Capture the cell that displays the provided text and extract its (x, y) central coordinate. 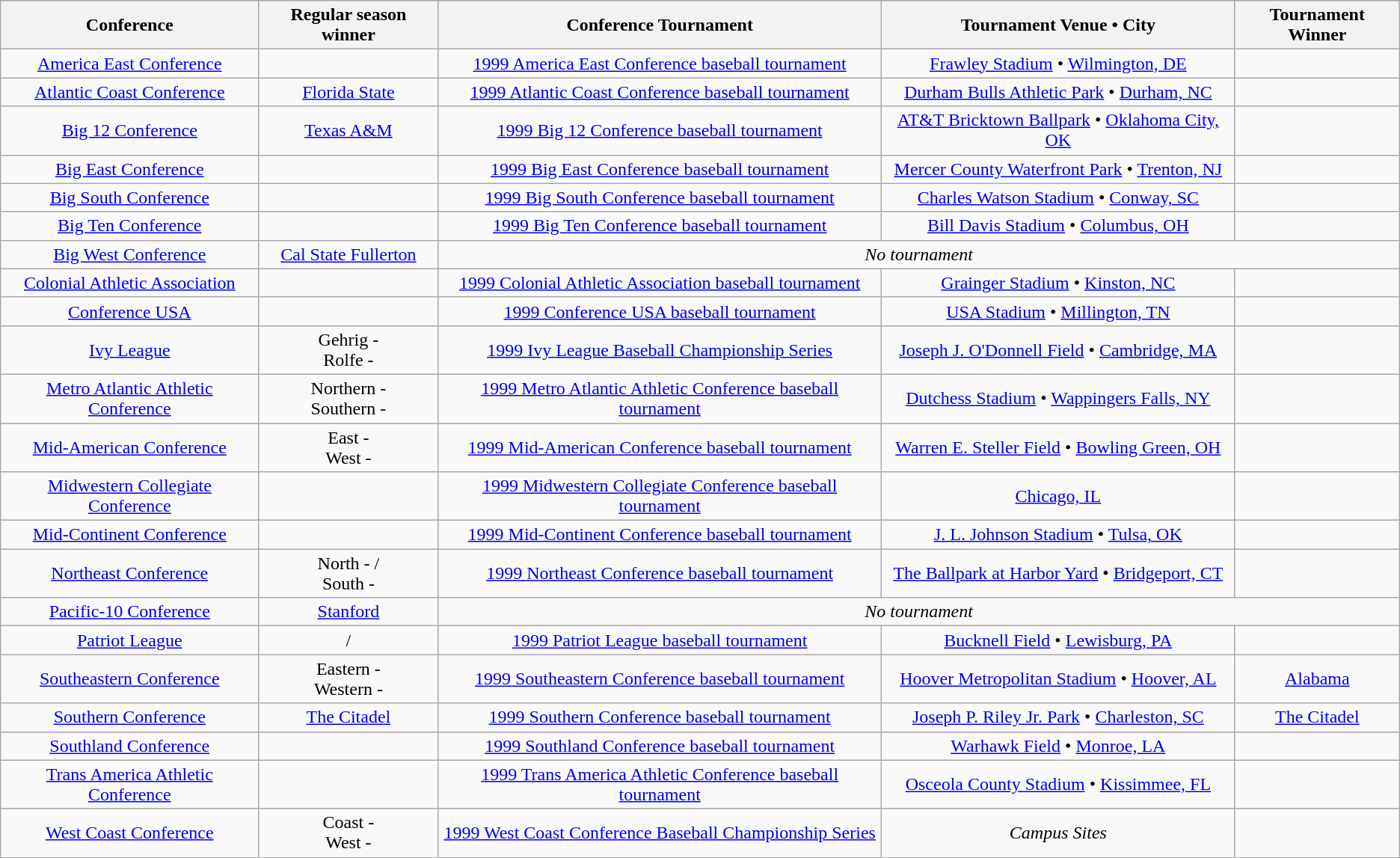
1999 Ivy League Baseball Championship Series (660, 350)
1999 Patriot League baseball tournament (660, 640)
1999 Mid-American Conference baseball tournament (660, 447)
1999 Northeast Conference baseball tournament (660, 573)
Warren E. Steller Field • Bowling Green, OH (1057, 447)
Mid-Continent Conference (130, 535)
Patriot League (130, 640)
Joseph J. O'Donnell Field • Cambridge, MA (1057, 350)
Mercer County Waterfront Park • Trenton, NJ (1057, 169)
Conference USA (130, 311)
Grainger Stadium • Kinston, NC (1057, 283)
Dutchess Stadium • Wappingers Falls, NY (1057, 398)
Trans America Athletic Conference (130, 784)
Eastern - Western - (349, 679)
Stanford (349, 612)
West Coast Conference (130, 833)
Conference (130, 25)
1999 Big 12 Conference baseball tournament (660, 130)
Chicago, IL (1057, 497)
1999 Big East Conference baseball tournament (660, 169)
1999 Midwestern Collegiate Conference baseball tournament (660, 497)
Frawley Stadium • Wilmington, DE (1057, 64)
East - West - (349, 447)
Big West Conference (130, 254)
Big 12 Conference (130, 130)
Warhawk Field • Monroe, LA (1057, 746)
/ (349, 640)
Mid-American Conference (130, 447)
Southeastern Conference (130, 679)
Tournament Venue • City (1057, 25)
J. L. Johnson Stadium • Tulsa, OK (1057, 535)
1999 Trans America Athletic Conference baseball tournament (660, 784)
1999 Southeastern Conference baseball tournament (660, 679)
Alabama (1317, 679)
Conference Tournament (660, 25)
The Ballpark at Harbor Yard • Bridgeport, CT (1057, 573)
Regular season winner (349, 25)
Big South Conference (130, 197)
1999 Conference USA baseball tournament (660, 311)
Bill Davis Stadium • Columbus, OH (1057, 226)
Colonial Athletic Association (130, 283)
1999 Atlantic Coast Conference baseball tournament (660, 92)
1999 Southern Conference baseball tournament (660, 717)
Texas A&M (349, 130)
Campus Sites (1057, 833)
1999 West Coast Conference Baseball Championship Series (660, 833)
Tournament Winner (1317, 25)
Cal State Fullerton (349, 254)
Florida State (349, 92)
Coast - West - (349, 833)
Northeast Conference (130, 573)
America East Conference (130, 64)
Durham Bulls Athletic Park • Durham, NC (1057, 92)
1999 America East Conference baseball tournament (660, 64)
Charles Watson Stadium • Conway, SC (1057, 197)
Hoover Metropolitan Stadium • Hoover, AL (1057, 679)
Southland Conference (130, 746)
1999 Mid-Continent Conference baseball tournament (660, 535)
1999 Southland Conference baseball tournament (660, 746)
USA Stadium • Millington, TN (1057, 311)
Big East Conference (130, 169)
Osceola County Stadium • Kissimmee, FL (1057, 784)
Northern - Southern - (349, 398)
Gehrig - Rolfe - (349, 350)
1999 Big South Conference baseball tournament (660, 197)
Pacific-10 Conference (130, 612)
Southern Conference (130, 717)
Metro Atlantic Athletic Conference (130, 398)
1999 Colonial Athletic Association baseball tournament (660, 283)
Midwestern Collegiate Conference (130, 497)
AT&T Bricktown Ballpark • Oklahoma City, OK (1057, 130)
Atlantic Coast Conference (130, 92)
1999 Big Ten Conference baseball tournament (660, 226)
Bucknell Field • Lewisburg, PA (1057, 640)
Ivy League (130, 350)
Joseph P. Riley Jr. Park • Charleston, SC (1057, 717)
1999 Metro Atlantic Athletic Conference baseball tournament (660, 398)
North - /South - (349, 573)
Big Ten Conference (130, 226)
